Determine the (X, Y) coordinate at the center of the cell enclosing the given text.  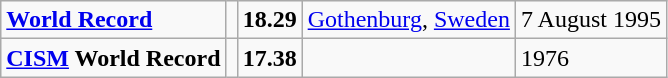
World Record (114, 20)
17.38 (270, 58)
CISM World Record (114, 58)
Gothenburg, Sweden (408, 20)
7 August 1995 (590, 20)
1976 (590, 58)
18.29 (270, 20)
